Scan for the cell matching the given text and deliver its [x, y] coordinate at center. 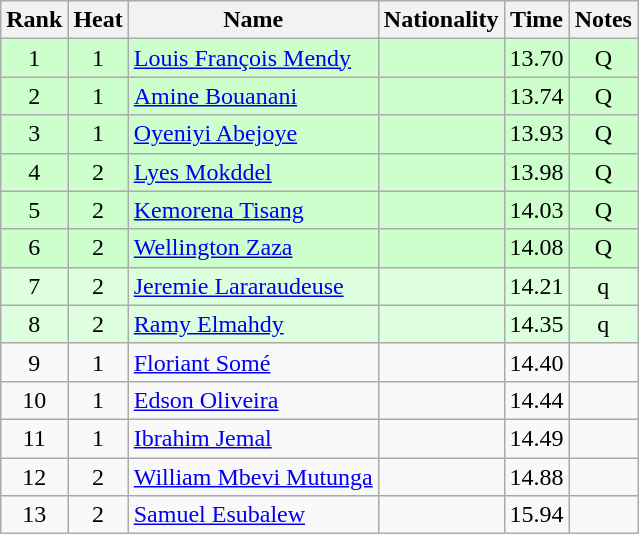
12 [34, 477]
6 [34, 248]
14.35 [536, 324]
10 [34, 400]
Rank [34, 20]
13.70 [536, 58]
13.74 [536, 96]
Lyes Mokddel [253, 172]
Name [253, 20]
Time [536, 20]
Amine Bouanani [253, 96]
14.08 [536, 248]
3 [34, 134]
Ramy Elmahdy [253, 324]
15.94 [536, 515]
14.49 [536, 438]
9 [34, 362]
14.88 [536, 477]
13 [34, 515]
7 [34, 286]
William Mbevi Mutunga [253, 477]
Edson Oliveira [253, 400]
Ibrahim Jemal [253, 438]
Nationality [441, 20]
14.44 [536, 400]
14.40 [536, 362]
5 [34, 210]
13.93 [536, 134]
8 [34, 324]
14.03 [536, 210]
Floriant Somé [253, 362]
13.98 [536, 172]
Samuel Esubalew [253, 515]
11 [34, 438]
14.21 [536, 286]
Jeremie Lararaudeuse [253, 286]
Louis François Mendy [253, 58]
Oyeniyi Abejoye [253, 134]
Notes [603, 20]
Heat [98, 20]
4 [34, 172]
Kemorena Tisang [253, 210]
Wellington Zaza [253, 248]
